Search for the cell housing the specified text and yield its (X, Y) center coordinate. 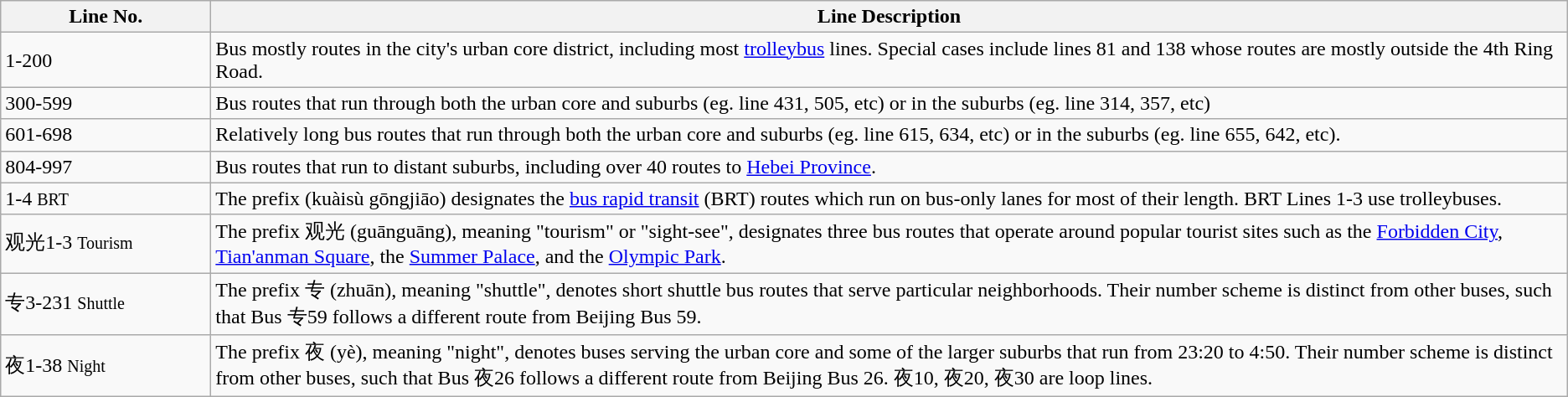
Bus routes that run to distant suburbs, including over 40 routes to Hebei Province. (890, 167)
Relatively long bus routes that run through both the urban core and suburbs (eg. line 615, 634, etc) or in the suburbs (eg. line 655, 642, etc). (890, 135)
601-698 (106, 135)
1-200 (106, 60)
夜1-38 Night (106, 366)
观光1-3 Tourism (106, 244)
300-599 (106, 103)
Line Description (890, 17)
804-997 (106, 167)
1-4 BRT (106, 198)
Bus routes that run through both the urban core and suburbs (eg. line 431, 505, etc) or in the suburbs (eg. line 314, 357, etc) (890, 103)
专3-231 Shuttle (106, 304)
Line No. (106, 17)
